Scan for the cell matching the given text and deliver its (x, y) coordinate at center. 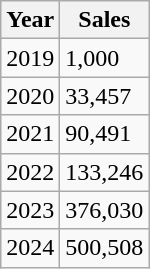
376,030 (104, 210)
500,508 (104, 248)
Year (30, 20)
2022 (30, 172)
2024 (30, 248)
133,246 (104, 172)
33,457 (104, 96)
2023 (30, 210)
2021 (30, 134)
2020 (30, 96)
90,491 (104, 134)
2019 (30, 58)
1,000 (104, 58)
Sales (104, 20)
